Return the (x, y) coordinate for the center point of the cell that contains the specified text.  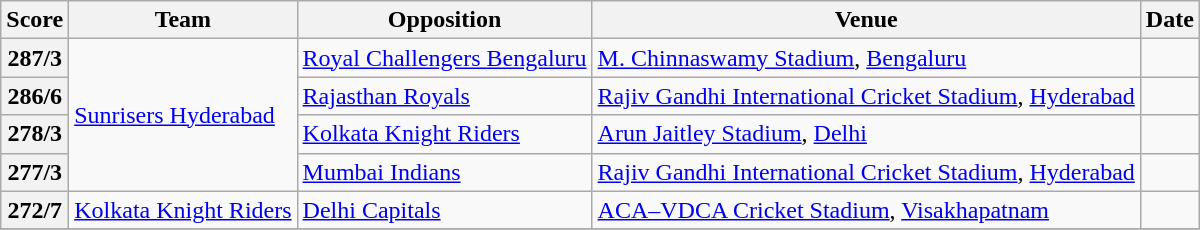
Score (35, 20)
M. Chinnaswamy Stadium, Bengaluru (866, 58)
Team (183, 20)
277/3 (35, 172)
Mumbai Indians (444, 172)
Rajasthan Royals (444, 96)
278/3 (35, 134)
Date (1170, 20)
272/7 (35, 210)
Opposition (444, 20)
Arun Jaitley Stadium, Delhi (866, 134)
Sunrisers Hyderabad (183, 115)
286/6 (35, 96)
287/3 (35, 58)
ACA–VDCA Cricket Stadium, Visakhapatnam (866, 210)
Delhi Capitals (444, 210)
Venue (866, 20)
Royal Challengers Bengaluru (444, 58)
